Return the (X, Y) coordinate for the center point of the cell that contains the specified text.  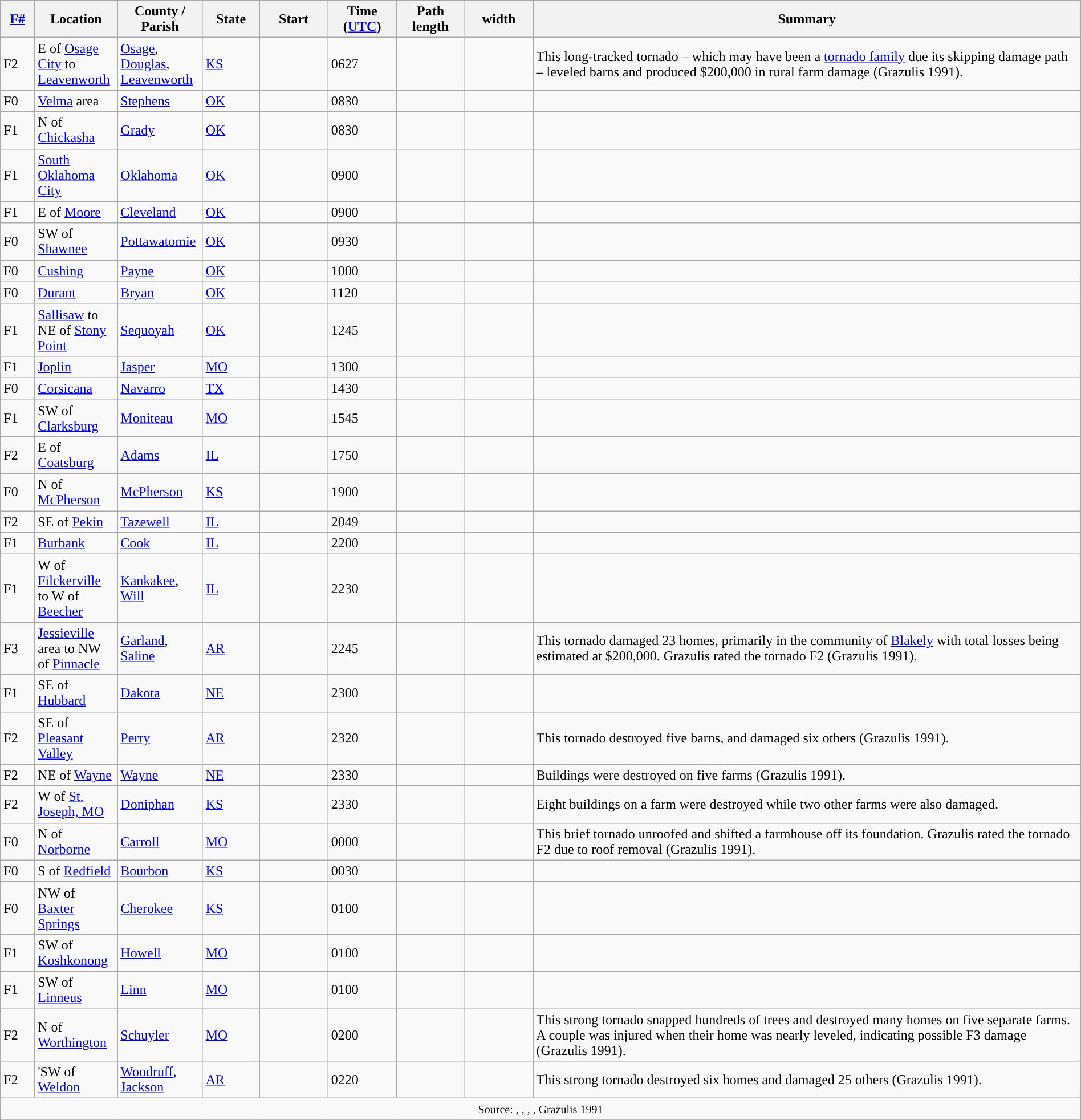
1900 (362, 493)
Pottawatomie (160, 242)
2245 (362, 648)
N of Worthington (76, 1034)
This tornado destroyed five barns, and damaged six others (Grazulis 1991). (807, 738)
Buildings were destroyed on five farms (Grazulis 1991). (807, 775)
Path length (430, 19)
0930 (362, 242)
W of St. Joseph, MO (76, 804)
Tazewell (160, 522)
Grady (160, 130)
Cleveland (160, 212)
Summary (807, 19)
Velma area (76, 101)
SW of Linneus (76, 990)
N of Norborne (76, 842)
Location (76, 19)
Woodruff, Jackson (160, 1080)
SW of Koshkonong (76, 952)
E of Osage City to Leavenworth (76, 64)
F3 (18, 648)
Stephens (160, 101)
This brief tornado unroofed and shifted a farmhouse off its foundation. Grazulis rated the tornado F2 due to roof removal (Grazulis 1991). (807, 842)
2230 (362, 589)
SW of Clarksburg (76, 417)
SE of Pleasant Valley (76, 738)
2049 (362, 522)
1300 (362, 367)
Cherokee (160, 908)
Carroll (160, 842)
Bryan (160, 293)
1430 (362, 388)
E of Moore (76, 212)
South Oklahoma City (76, 175)
Sallisaw to NE of Stony Point (76, 330)
Sequoyah (160, 330)
Navarro (160, 388)
Garland, Saline (160, 648)
Dakota (160, 693)
Payne (160, 271)
SW of Shawnee (76, 242)
0200 (362, 1034)
E of Coatsburg (76, 455)
1245 (362, 330)
Linn (160, 990)
Adams (160, 455)
Osage, Douglas, Leavenworth (160, 64)
Corsicana (76, 388)
Oklahoma (160, 175)
0627 (362, 64)
Perry (160, 738)
SE of Hubbard (76, 693)
Burbank (76, 543)
Bourbon (160, 871)
S of Redfield (76, 871)
Moniteau (160, 417)
Howell (160, 952)
0030 (362, 871)
Jasper (160, 367)
width (499, 19)
2300 (362, 693)
NE of Wayne (76, 775)
2320 (362, 738)
Cushing (76, 271)
1120 (362, 293)
Doniphan (160, 804)
Time (UTC) (362, 19)
Durant (76, 293)
NW of Baxter Springs (76, 908)
TX (231, 388)
County / Parish (160, 19)
2200 (362, 543)
0220 (362, 1080)
Cook (160, 543)
N of Chickasha (76, 130)
Kankakee, Will (160, 589)
State (231, 19)
W of Filckerville to W of Beecher (76, 589)
This strong tornado destroyed six homes and damaged 25 others (Grazulis 1991). (807, 1080)
N of McPherson (76, 493)
McPherson (160, 493)
Wayne (160, 775)
1750 (362, 455)
0000 (362, 842)
'SW of Weldon (76, 1080)
F# (18, 19)
Eight buildings on a farm were destroyed while two other farms were also damaged. (807, 804)
Schuyler (160, 1034)
Source: , , , , Grazulis 1991 (540, 1109)
SE of Pekin (76, 522)
1000 (362, 271)
Start (294, 19)
1545 (362, 417)
Jessieville area to NW of Pinnacle (76, 648)
Joplin (76, 367)
